Identify which cell holds the provided text, then report its (X, Y) central coordinate. 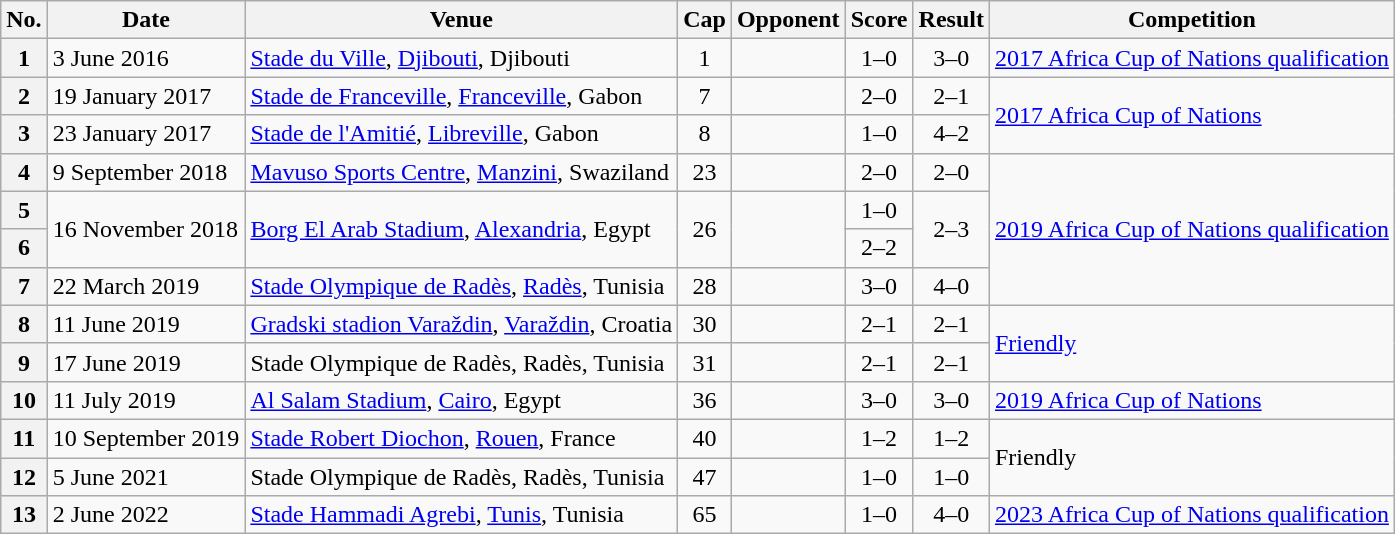
11 July 2019 (146, 400)
16 November 2018 (146, 229)
Mavuso Sports Centre, Manzini, Swaziland (462, 172)
2 (24, 96)
17 June 2019 (146, 362)
Stade du Ville, Djibouti, Djibouti (462, 58)
Venue (462, 20)
12 (24, 477)
6 (24, 248)
10 September 2019 (146, 438)
10 (24, 400)
31 (705, 362)
5 (24, 210)
36 (705, 400)
Stade Robert Diochon, Rouen, France (462, 438)
23 January 2017 (146, 134)
13 (24, 515)
Date (146, 20)
2–2 (879, 248)
47 (705, 477)
19 January 2017 (146, 96)
3 (24, 134)
2017 Africa Cup of Nations (1192, 115)
Gradski stadion Varaždin, Varaždin, Croatia (462, 324)
22 March 2019 (146, 286)
Opponent (788, 20)
4 (24, 172)
Borg El Arab Stadium, Alexandria, Egypt (462, 229)
Cap (705, 20)
28 (705, 286)
11 (24, 438)
Result (951, 20)
2 June 2022 (146, 515)
9 September 2018 (146, 172)
Al Salam Stadium, Cairo, Egypt (462, 400)
5 June 2021 (146, 477)
30 (705, 324)
11 June 2019 (146, 324)
Stade de Franceville, Franceville, Gabon (462, 96)
65 (705, 515)
9 (24, 362)
2–3 (951, 229)
No. (24, 20)
2023 Africa Cup of Nations qualification (1192, 515)
40 (705, 438)
4–2 (951, 134)
2019 Africa Cup of Nations (1192, 400)
Stade Hammadi Agrebi, Tunis, Tunisia (462, 515)
Competition (1192, 20)
2019 Africa Cup of Nations qualification (1192, 229)
Score (879, 20)
2017 Africa Cup of Nations qualification (1192, 58)
23 (705, 172)
26 (705, 229)
3 June 2016 (146, 58)
Stade de l'Amitié, Libreville, Gabon (462, 134)
